Determine the (X, Y) coordinate at the center of the cell enclosing the given text.  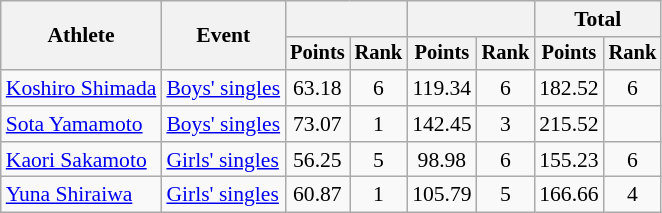
Kaori Sakamoto (82, 160)
119.34 (442, 88)
182.52 (568, 88)
155.23 (568, 160)
Koshiro Shimada (82, 88)
3 (506, 124)
Athlete (82, 36)
166.66 (568, 195)
142.45 (442, 124)
Sota Yamamoto (82, 124)
56.25 (317, 160)
215.52 (568, 124)
73.07 (317, 124)
4 (633, 195)
60.87 (317, 195)
Total (598, 19)
Event (223, 36)
63.18 (317, 88)
105.79 (442, 195)
98.98 (442, 160)
Yuna Shiraiwa (82, 195)
